From the cell containing the given text, extract its center point as [X, Y] coordinate. 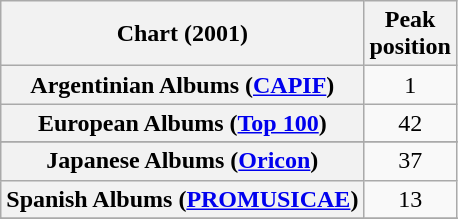
European Albums (Top 100) [182, 123]
42 [410, 123]
Argentinian Albums (CAPIF) [182, 85]
1 [410, 85]
Peakposition [410, 34]
13 [410, 199]
Chart (2001) [182, 34]
Spanish Albums (PROMUSICAE) [182, 199]
Japanese Albums (Oricon) [182, 161]
37 [410, 161]
